Pinpoint the cell where the given text exists, returning its (X, Y) midpoint coordinate. 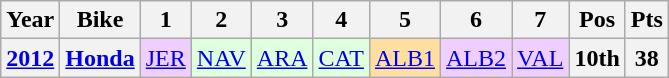
7 (540, 20)
ARA (282, 58)
Pos (597, 20)
Honda (100, 58)
Year (30, 20)
10th (597, 58)
5 (404, 20)
4 (341, 20)
ALB2 (476, 58)
JER (166, 58)
1 (166, 20)
2 (221, 20)
ALB1 (404, 58)
6 (476, 20)
38 (646, 58)
Pts (646, 20)
3 (282, 20)
2012 (30, 58)
VAL (540, 58)
Bike (100, 20)
CAT (341, 58)
NAV (221, 58)
